Find where the given text appears and provide that cell's center as (X, Y) coordinate. 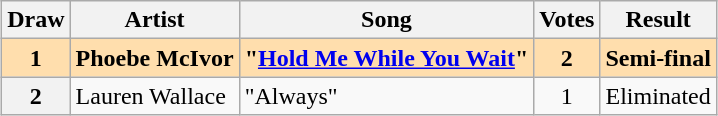
"Always" (386, 96)
Artist (154, 20)
Votes (567, 20)
Eliminated (658, 96)
Draw (36, 20)
"Hold Me While You Wait" (386, 58)
Song (386, 20)
Lauren Wallace (154, 96)
Phoebe McIvor (154, 58)
Semi-final (658, 58)
Result (658, 20)
